Return the [x, y] coordinate for the center point of the cell that contains the specified text.  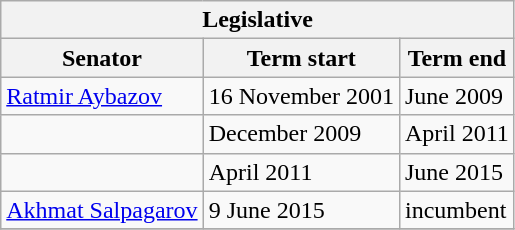
December 2009 [301, 134]
9 June 2015 [301, 210]
16 November 2001 [301, 96]
Term start [301, 58]
incumbent [456, 210]
Senator [102, 58]
Term end [456, 58]
June 2015 [456, 172]
Akhmat Salpagarov [102, 210]
June 2009 [456, 96]
Ratmir Aybazov [102, 96]
Legislative [258, 20]
